Scan for the cell matching the given text and deliver its [X, Y] coordinate at center. 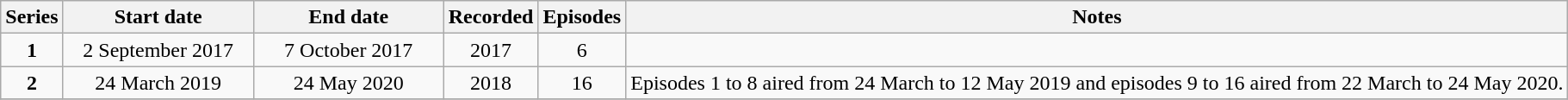
2017 [491, 50]
Episodes [582, 17]
Notes [1097, 17]
24 May 2020 [348, 83]
Episodes 1 to 8 aired from 24 March to 12 May 2019 and episodes 9 to 16 aired from 22 March to 24 May 2020. [1097, 83]
Recorded [491, 17]
6 [582, 50]
1 [32, 50]
2 September 2017 [158, 50]
Series [32, 17]
7 October 2017 [348, 50]
24 March 2019 [158, 83]
16 [582, 83]
Start date [158, 17]
End date [348, 17]
2018 [491, 83]
2 [32, 83]
